Return the (X, Y) coordinate for the center point of the cell that contains the specified text.  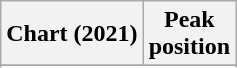
Chart (2021) (72, 34)
Peakposition (189, 34)
